Provide the (X, Y) coordinate of the cell's center where the given text is located.  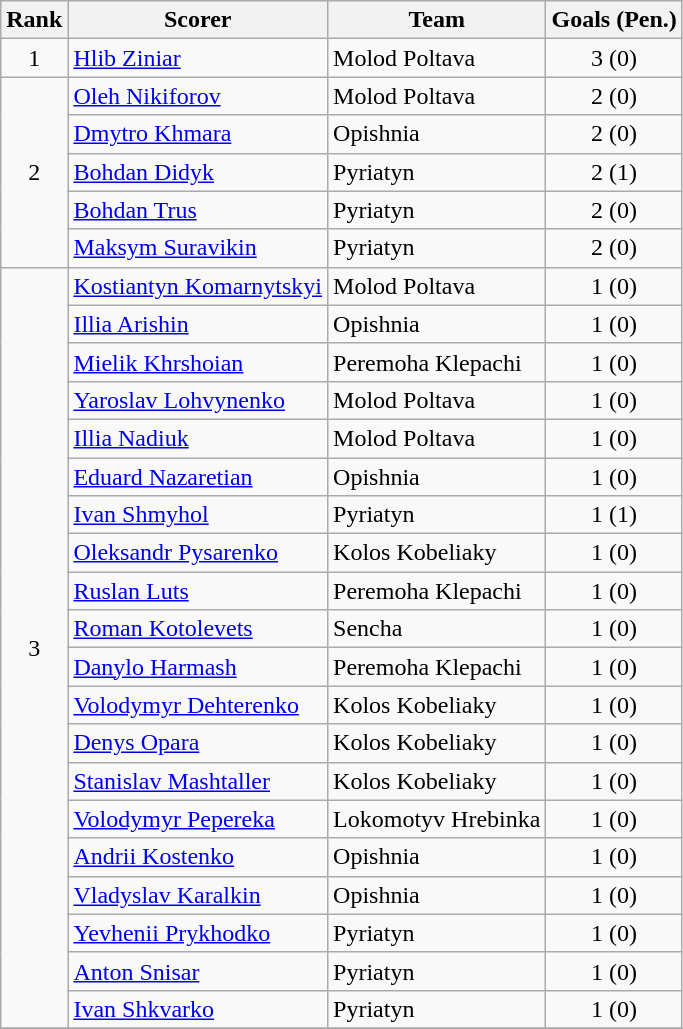
Bohdan Didyk (198, 172)
Scorer (198, 20)
Goals (Pen.) (614, 20)
Kostiantyn Komarnytskyi (198, 286)
Stanislav Mashtaller (198, 781)
2 (1) (614, 172)
2 (34, 172)
Bohdan Trus (198, 210)
Ruslan Luts (198, 591)
Illia Arishin (198, 324)
Roman Kotolevets (198, 629)
Dmytro Khmara (198, 134)
Ivan Shmyhol (198, 515)
Yaroslav Lohvynenko (198, 400)
Volodymyr Pepereka (198, 819)
Oleh Nikiforov (198, 96)
Ivan Shkvarko (198, 1009)
Yevhenii Prykhodko (198, 933)
Volodymyr Dehterenko (198, 705)
Danylo Harmash (198, 667)
1 (1) (614, 515)
1 (34, 58)
Denys Opara (198, 743)
Rank (34, 20)
Mielik Khrshoian (198, 362)
Eduard Nazaretian (198, 477)
3 (34, 648)
Vladyslav Karalkin (198, 895)
Illia Nadiuk (198, 438)
Oleksandr Pysarenko (198, 553)
Team (437, 20)
Hlib Ziniar (198, 58)
Sencha (437, 629)
3 (0) (614, 58)
Andrii Kostenko (198, 857)
Anton Snisar (198, 971)
Lokomotyv Hrebinka (437, 819)
Maksym Suravikin (198, 248)
